Find where the given text appears and provide that cell's center as (x, y) coordinate. 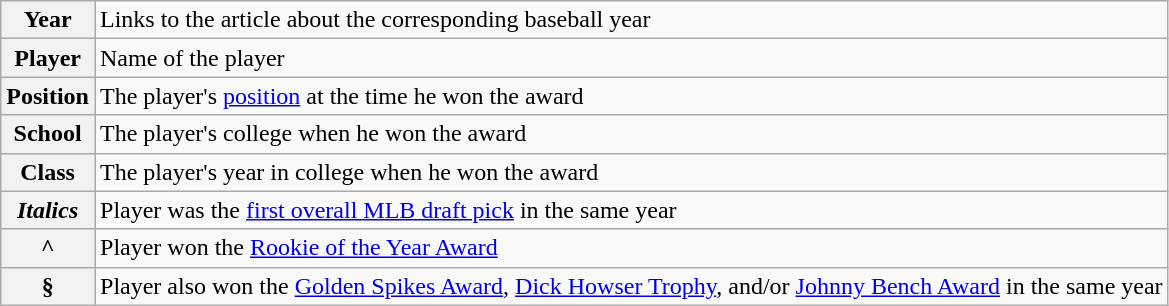
The player's college when he won the award (631, 134)
The player's year in college when he won the award (631, 172)
Player also won the Golden Spikes Award, Dick Howser Trophy, and/or Johnny Bench Award in the same year (631, 286)
^ (48, 248)
Name of the player (631, 58)
School (48, 134)
Links to the article about the corresponding baseball year (631, 20)
Year (48, 20)
The player's position at the time he won the award (631, 96)
Player (48, 58)
Position (48, 96)
§ (48, 286)
Player won the Rookie of the Year Award (631, 248)
Class (48, 172)
Italics (48, 210)
Player was the first overall MLB draft pick in the same year (631, 210)
